Return [x, y] of the center of cell containing provided text 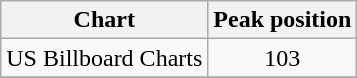
103 [282, 58]
Peak position [282, 20]
Chart [104, 20]
US Billboard Charts [104, 58]
